From the cell containing the given text, extract its center point as (X, Y) coordinate. 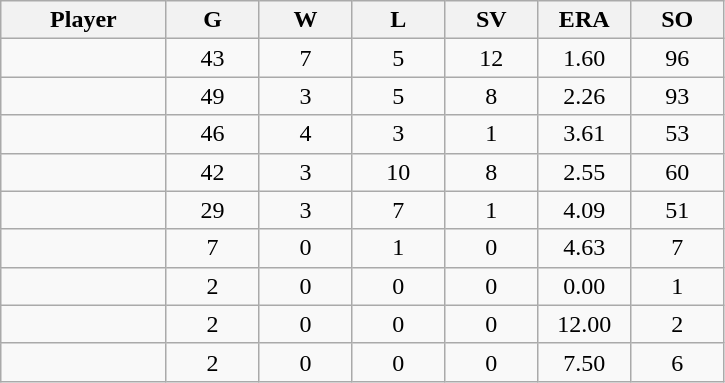
53 (678, 134)
SV (492, 20)
4.09 (584, 210)
96 (678, 58)
W (306, 20)
4 (306, 134)
93 (678, 96)
G (212, 20)
12.00 (584, 324)
10 (398, 172)
29 (212, 210)
42 (212, 172)
12 (492, 58)
6 (678, 362)
49 (212, 96)
46 (212, 134)
7.50 (584, 362)
2.55 (584, 172)
L (398, 20)
2.26 (584, 96)
Player (84, 20)
0.00 (584, 286)
4.63 (584, 248)
3.61 (584, 134)
SO (678, 20)
ERA (584, 20)
60 (678, 172)
1.60 (584, 58)
43 (212, 58)
51 (678, 210)
